For the text-containing cell, return its midpoint in (X, Y) coordinate format. 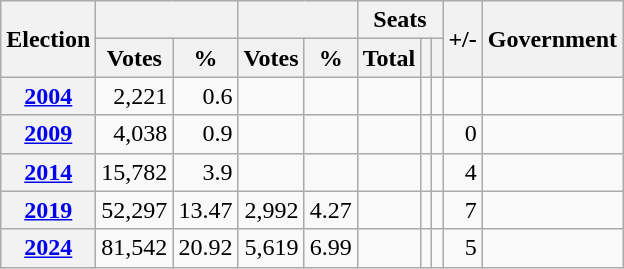
4,038 (134, 134)
Election (48, 39)
2019 (48, 210)
+/- (462, 39)
2014 (48, 172)
52,297 (134, 210)
Total (389, 58)
15,782 (134, 172)
6.99 (330, 248)
2009 (48, 134)
2,992 (271, 210)
5,619 (271, 248)
0.9 (206, 134)
13.47 (206, 210)
0 (462, 134)
4.27 (330, 210)
2,221 (134, 96)
20.92 (206, 248)
81,542 (134, 248)
4 (462, 172)
2004 (48, 96)
0.6 (206, 96)
Seats (400, 20)
7 (462, 210)
Government (552, 39)
2024 (48, 248)
3.9 (206, 172)
5 (462, 248)
